From the cell containing the given text, extract its center point as [X, Y] coordinate. 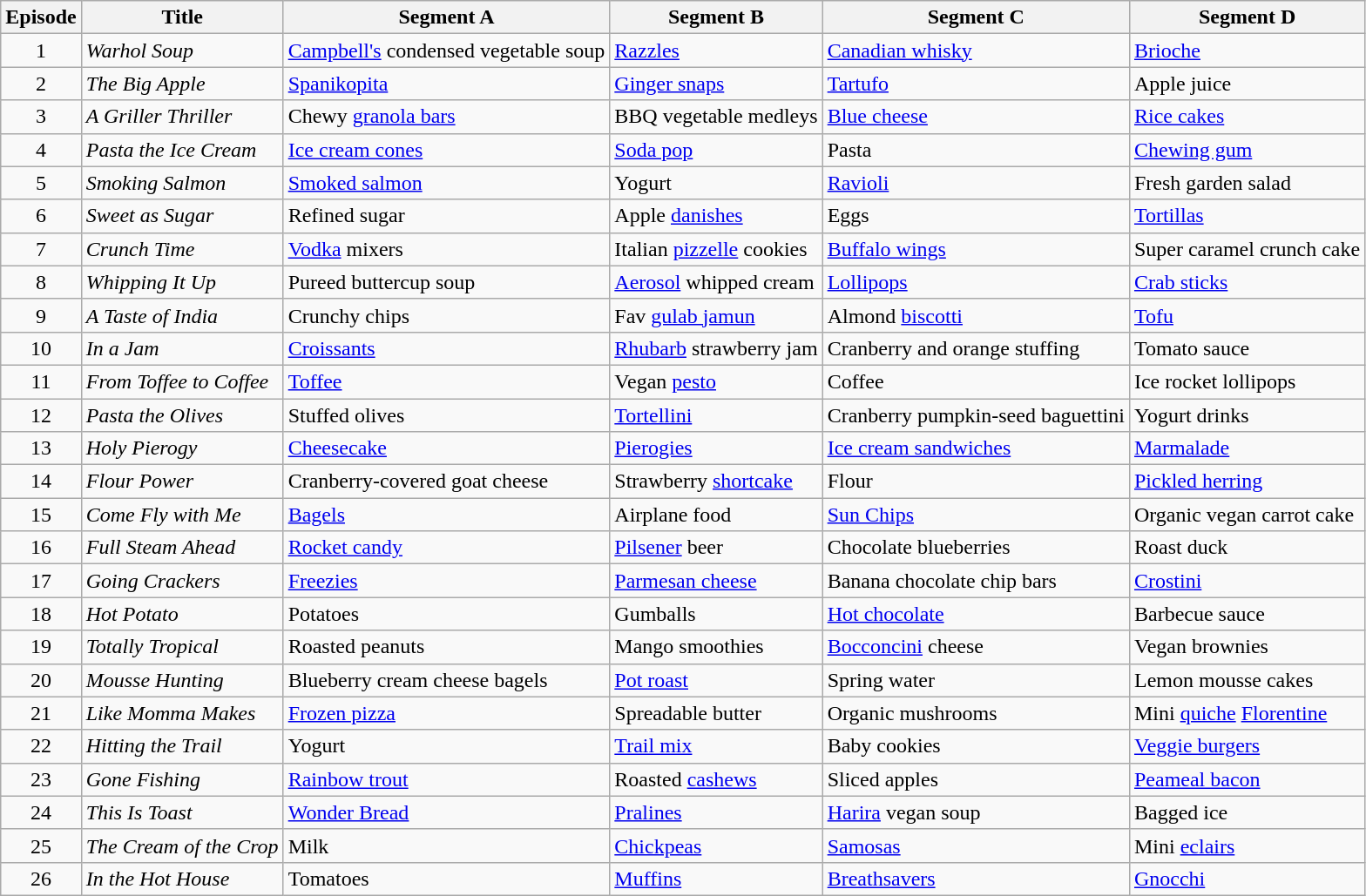
Milk [446, 845]
Tofu [1247, 315]
Bagged ice [1247, 812]
Tartufo [976, 84]
Fresh garden salad [1247, 183]
26 [41, 879]
Tomato sauce [1247, 348]
Episode [41, 17]
Segment C [976, 17]
Vegan brownies [1247, 647]
Soda pop [716, 150]
Whipping It Up [182, 282]
Marmalade [1247, 448]
Airplane food [716, 515]
Ice rocket lollipops [1247, 381]
1 [41, 51]
Roast duck [1247, 548]
Rice cakes [1247, 117]
Brioche [1247, 51]
Banana chocolate chip bars [976, 581]
12 [41, 415]
25 [41, 845]
This Is Toast [182, 812]
19 [41, 647]
Rocket candy [446, 548]
Tomatoes [446, 879]
Segment D [1247, 17]
Pasta the Ice Cream [182, 150]
BBQ vegetable medleys [716, 117]
Ice cream cones [446, 150]
A Griller Thriller [182, 117]
Blueberry cream cheese bagels [446, 680]
Roasted cashews [716, 779]
Totally Tropical [182, 647]
Spreadable butter [716, 713]
23 [41, 779]
Eggs [976, 216]
Freezies [446, 581]
Holy Pierogy [182, 448]
Chickpeas [716, 845]
Lollipops [976, 282]
Potatoes [446, 614]
Campbell's condensed vegetable soup [446, 51]
Apple juice [1247, 84]
Baby cookies [976, 746]
Vegan pesto [716, 381]
Crab sticks [1247, 282]
6 [41, 216]
Pureed buttercup soup [446, 282]
20 [41, 680]
Segment A [446, 17]
From Toffee to Coffee [182, 381]
Coffee [976, 381]
Ginger snaps [716, 84]
Lemon mousse cakes [1247, 680]
Crostini [1247, 581]
Spanikopita [446, 84]
Razzles [716, 51]
11 [41, 381]
Organic mushrooms [976, 713]
21 [41, 713]
Come Fly with Me [182, 515]
Gumballs [716, 614]
Pralines [716, 812]
Flour Power [182, 482]
Toffee [446, 381]
Like Momma Makes [182, 713]
Sliced apples [976, 779]
8 [41, 282]
Vodka mixers [446, 249]
5 [41, 183]
In the Hot House [182, 879]
Canadian whisky [976, 51]
Frozen pizza [446, 713]
Title [182, 17]
Breathsavers [976, 879]
Tortellini [716, 415]
Stuffed olives [446, 415]
A Taste of India [182, 315]
Italian pizzelle cookies [716, 249]
Cranberry pumpkin-seed baguettini [976, 415]
9 [41, 315]
Mango smoothies [716, 647]
Super caramel crunch cake [1247, 249]
Hot chocolate [976, 614]
Spring water [976, 680]
Smoked salmon [446, 183]
Mousse Hunting [182, 680]
Almond biscotti [976, 315]
Harira vegan soup [976, 812]
Tortillas [1247, 216]
Pot roast [716, 680]
2 [41, 84]
Full Steam Ahead [182, 548]
Organic vegan carrot cake [1247, 515]
Crunch Time [182, 249]
Apple danishes [716, 216]
Bocconcini cheese [976, 647]
16 [41, 548]
Mini quiche Florentine [1247, 713]
Fav gulab jamun [716, 315]
Rhubarb strawberry jam [716, 348]
Parmesan cheese [716, 581]
Cranberry-covered goat cheese [446, 482]
18 [41, 614]
Cheesecake [446, 448]
Ice cream sandwiches [976, 448]
Strawberry shortcake [716, 482]
Cranberry and orange stuffing [976, 348]
Going Crackers [182, 581]
Hitting the Trail [182, 746]
Chocolate blueberries [976, 548]
Pickled herring [1247, 482]
Bagels [446, 515]
22 [41, 746]
The Big Apple [182, 84]
Samosas [976, 845]
In a Jam [182, 348]
Warhol Soup [182, 51]
Gnocchi [1247, 879]
7 [41, 249]
Smoking Salmon [182, 183]
Trail mix [716, 746]
Muffins [716, 879]
Segment B [716, 17]
Barbecue sauce [1247, 614]
15 [41, 515]
Peameal bacon [1247, 779]
Pilsener beer [716, 548]
24 [41, 812]
Rainbow trout [446, 779]
Aerosol whipped cream [716, 282]
Wonder Bread [446, 812]
Sweet as Sugar [182, 216]
The Cream of the Crop [182, 845]
14 [41, 482]
Chewing gum [1247, 150]
Mini eclairs [1247, 845]
Roasted peanuts [446, 647]
Hot Potato [182, 614]
Sun Chips [976, 515]
Blue cheese [976, 117]
Ravioli [976, 183]
Crunchy chips [446, 315]
Gone Fishing [182, 779]
Pierogies [716, 448]
Croissants [446, 348]
Refined sugar [446, 216]
Veggie burgers [1247, 746]
3 [41, 117]
10 [41, 348]
Chewy granola bars [446, 117]
Pasta the Olives [182, 415]
4 [41, 150]
17 [41, 581]
Yogurt drinks [1247, 415]
Buffalo wings [976, 249]
Flour [976, 482]
Pasta [976, 150]
13 [41, 448]
